From the cell containing the given text, extract its center point as [x, y] coordinate. 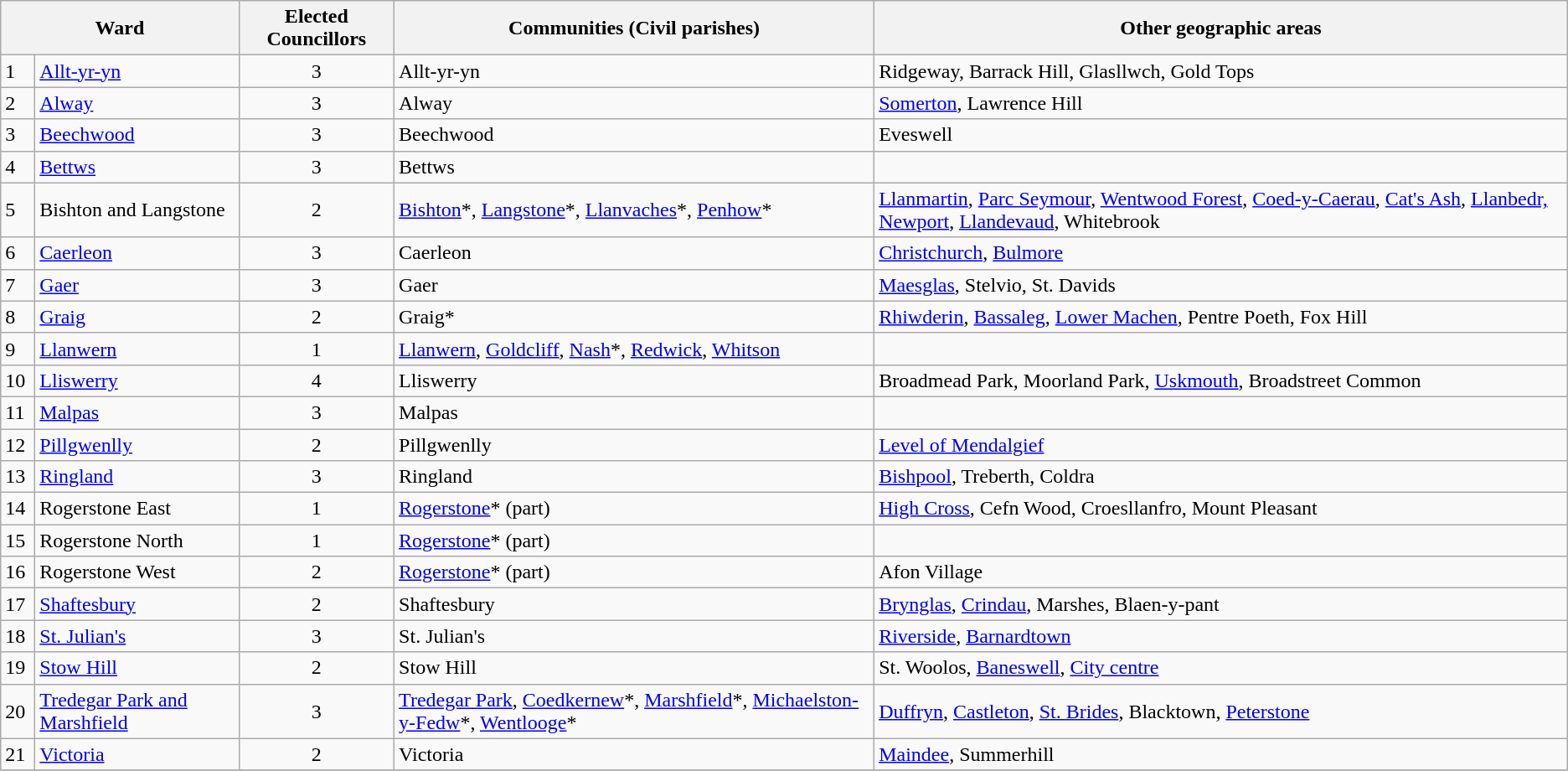
11 [18, 412]
Afon Village [1221, 572]
Maesglas, Stelvio, St. Davids [1221, 285]
Bishton and Langstone [137, 210]
Rogerstone North [137, 541]
18 [18, 636]
6 [18, 253]
Rhiwderin, Bassaleg, Lower Machen, Pentre Poeth, Fox Hill [1221, 317]
9 [18, 349]
17 [18, 604]
Rogerstone West [137, 572]
Llanmartin, Parc Seymour, Wentwood Forest, Coed-y-Caerau, Cat's Ash, Llanbedr, Newport, Llandevaud, Whitebrook [1221, 210]
15 [18, 541]
Tredegar Park, Coedkernew*, Marshfield*, Michaelston-y-Fedw*, Wentlooge* [635, 711]
14 [18, 509]
Llanwern, Goldcliff, Nash*, Redwick, Whitson [635, 349]
Graig* [635, 317]
Riverside, Barnardtown [1221, 636]
Bishpool, Treberth, Coldra [1221, 477]
10 [18, 380]
Eveswell [1221, 135]
7 [18, 285]
21 [18, 754]
13 [18, 477]
5 [18, 210]
Brynglas, Crindau, Marshes, Blaen-y-pant [1221, 604]
8 [18, 317]
Graig [137, 317]
12 [18, 445]
Ridgeway, Barrack Hill, Glasllwch, Gold Tops [1221, 71]
Maindee, Summerhill [1221, 754]
St. Woolos, Baneswell, City centre [1221, 668]
Bishton*, Langstone*, Llanvaches*, Penhow* [635, 210]
Tredegar Park and Marshfield [137, 711]
Duffryn, Castleton, St. Brides, Blacktown, Peterstone [1221, 711]
19 [18, 668]
Christchurch, Bulmore [1221, 253]
Elected Councillors [317, 28]
Level of Mendalgief [1221, 445]
Other geographic areas [1221, 28]
High Cross, Cefn Wood, Croesllanfro, Mount Pleasant [1221, 509]
Rogerstone East [137, 509]
Somerton, Lawrence Hill [1221, 103]
Broadmead Park, Moorland Park, Uskmouth, Broadstreet Common [1221, 380]
20 [18, 711]
Communities (Civil parishes) [635, 28]
Llanwern [137, 349]
Ward [120, 28]
16 [18, 572]
